Return (X, Y) of the center of cell containing provided text 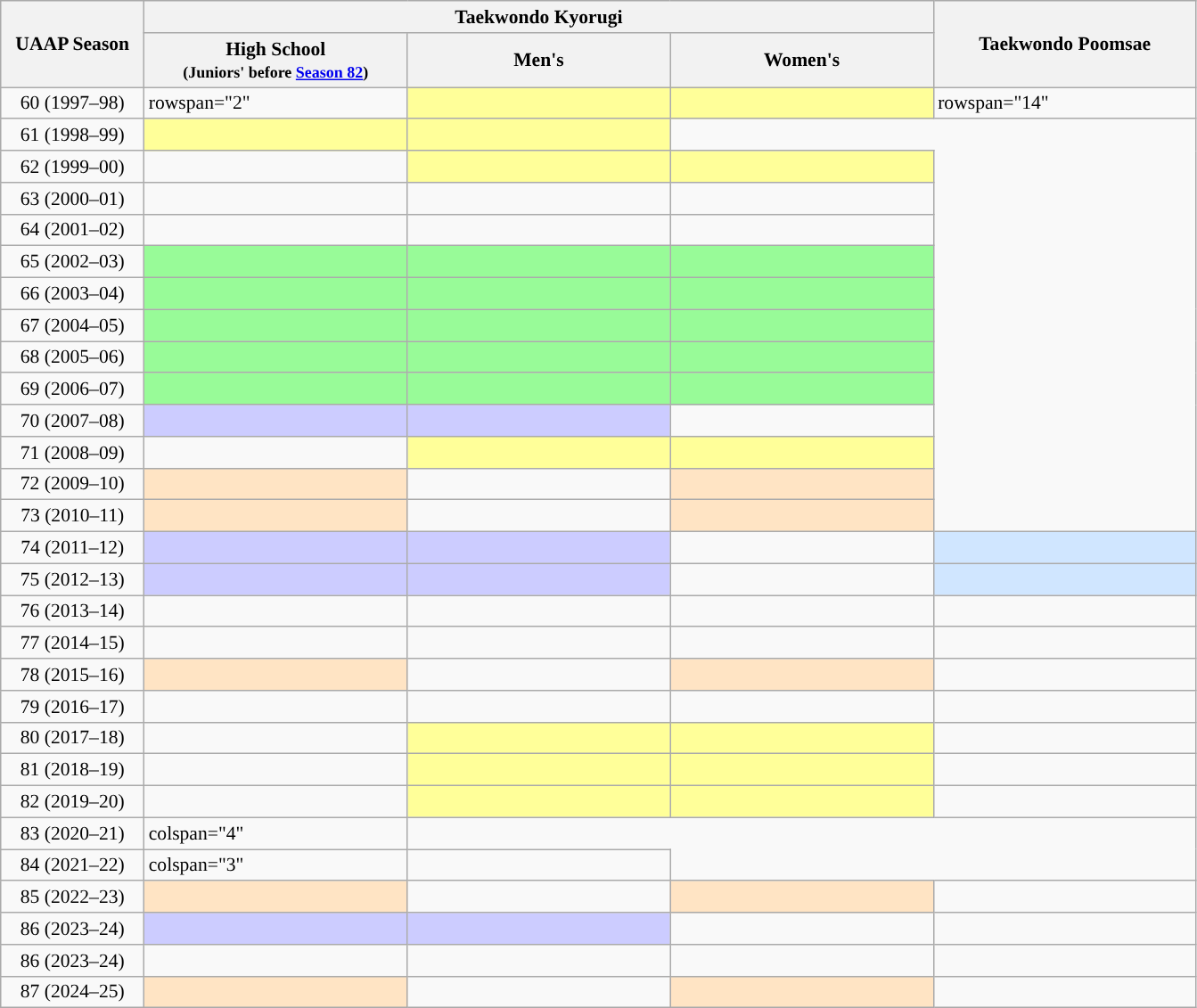
79 (2016–17) (73, 707)
84 (2021–22) (73, 865)
87 (2024–25) (73, 992)
rowspan="14" (1064, 103)
UAAP Season (73, 45)
73 (2010–11) (73, 516)
62 (1999–00) (73, 167)
rowspan="2" (276, 103)
64 (2001–02) (73, 230)
78 (2015–16) (73, 675)
71 (2008–09) (73, 453)
60 (1997–98) (73, 103)
Taekwondo Poomsae (1064, 45)
65 (2002–03) (73, 262)
83 (2020–21) (73, 833)
61 (1998–99) (73, 135)
74 (2011–12) (73, 548)
85 (2022–23) (73, 897)
Taekwondo Kyorugi (538, 17)
High School(Juniors' before Season 82) (276, 61)
82 (2019–20) (73, 802)
77 (2014–15) (73, 643)
68 (2005–06) (73, 357)
63 (2000–01) (73, 199)
80 (2017–18) (73, 738)
76 (2013–14) (73, 611)
colspan="4" (276, 833)
75 (2012–13) (73, 579)
72 (2009–10) (73, 484)
Men's (538, 61)
66 (2003–04) (73, 294)
colspan="3" (276, 865)
70 (2007–08) (73, 421)
Women's (802, 61)
81 (2018–19) (73, 770)
67 (2004–05) (73, 325)
69 (2006–07) (73, 389)
